Determine the [x, y] coordinate at the center of the cell enclosing the given text.  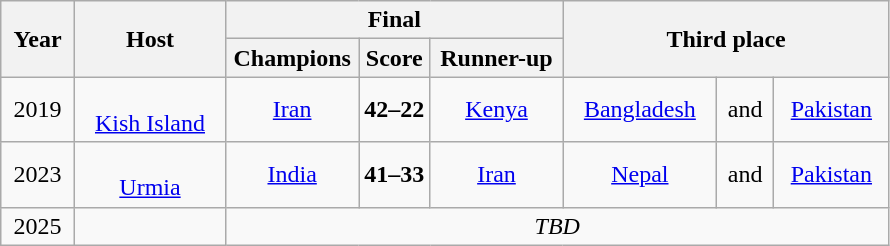
2025 [38, 226]
2019 [38, 110]
42–22 [394, 110]
2023 [38, 174]
Urmia [150, 174]
Score [394, 58]
Runner-up [496, 58]
Bangladesh [640, 110]
India [292, 174]
Kish Island [150, 110]
TBD [558, 226]
Nepal [640, 174]
Host [150, 39]
Final [395, 20]
Champions [292, 58]
41–33 [394, 174]
Kenya [496, 110]
Third place [726, 39]
Year [38, 39]
